Locate the cell with the specified text and output its (X, Y) center coordinate. 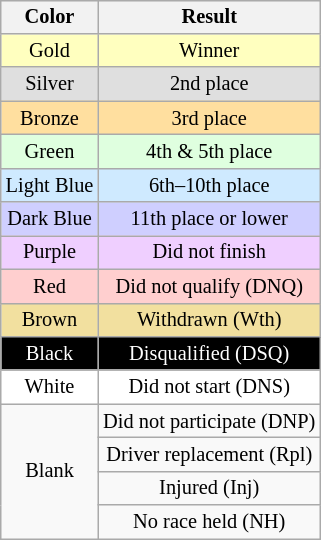
Winner (209, 51)
Silver (50, 84)
Withdrawn (Wth) (209, 320)
Green (50, 152)
No race held (NH) (209, 522)
Result (209, 17)
2nd place (209, 84)
Blank (50, 472)
Black (50, 354)
Gold (50, 51)
3rd place (209, 118)
Red (50, 286)
Injured (Inj) (209, 488)
6th–10th place (209, 185)
4th & 5th place (209, 152)
Bronze (50, 118)
Did not start (DNS) (209, 387)
White (50, 387)
Did not participate (DNP) (209, 421)
Brown (50, 320)
11th place or lower (209, 219)
Did not qualify (DNQ) (209, 286)
Purple (50, 253)
Disqualified (DSQ) (209, 354)
Did not finish (209, 253)
Light Blue (50, 185)
Color (50, 17)
Dark Blue (50, 219)
Driver replacement (Rpl) (209, 455)
